Return the [X, Y] coordinate for the center point of the cell that contains the specified text.  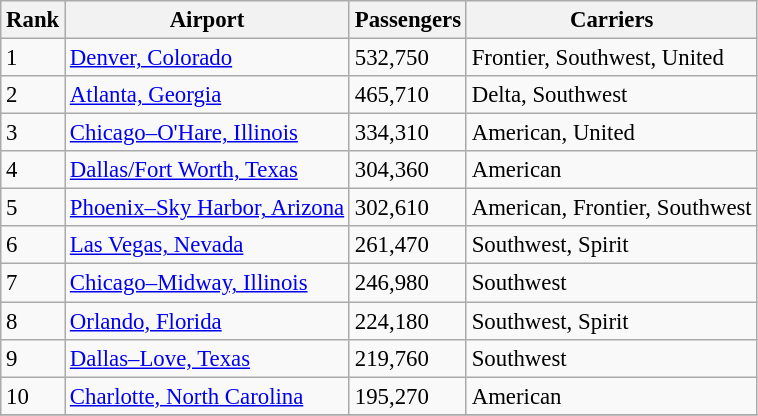
Chicago–O'Hare, Illinois [208, 133]
4 [33, 170]
1 [33, 58]
Dallas/Fort Worth, Texas [208, 170]
Charlotte, North Carolina [208, 396]
Atlanta, Georgia [208, 95]
8 [33, 321]
Dallas–Love, Texas [208, 358]
261,470 [408, 245]
Delta, Southwest [612, 95]
465,710 [408, 95]
195,270 [408, 396]
2 [33, 95]
Orlando, Florida [208, 321]
American, United [612, 133]
7 [33, 283]
Chicago–Midway, Illinois [208, 283]
American, Frontier, Southwest [612, 208]
Las Vegas, Nevada [208, 245]
Denver, Colorado [208, 58]
304,360 [408, 170]
246,980 [408, 283]
Airport [208, 20]
Rank [33, 20]
224,180 [408, 321]
6 [33, 245]
5 [33, 208]
Frontier, Southwest, United [612, 58]
9 [33, 358]
Carriers [612, 20]
532,750 [408, 58]
219,760 [408, 358]
10 [33, 396]
334,310 [408, 133]
Phoenix–Sky Harbor, Arizona [208, 208]
302,610 [408, 208]
3 [33, 133]
Passengers [408, 20]
